From the cell containing the given text, extract its center point as (x, y) coordinate. 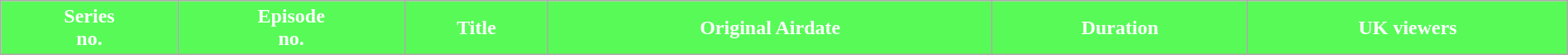
Episodeno. (291, 28)
Original Airdate (771, 28)
UK viewers (1408, 28)
Title (476, 28)
Duration (1120, 28)
Seriesno. (89, 28)
